Output the (X, Y) coordinate of the center of the cell containing the given text.  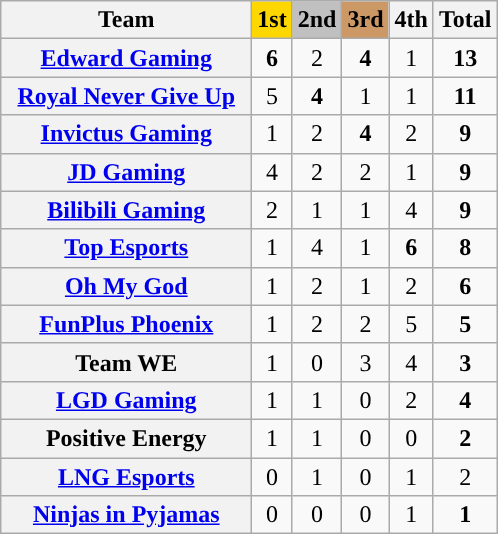
Oh My God (126, 286)
FunPlus Phoenix (126, 324)
13 (465, 58)
Ninjas in Pyjamas (126, 515)
JD Gaming (126, 172)
Positive Energy (126, 438)
LGD Gaming (126, 400)
LNG Esports (126, 477)
Invictus Gaming (126, 134)
1st (272, 20)
Royal Never Give Up (126, 96)
2nd (317, 20)
Team (126, 20)
3rd (366, 20)
4th (411, 20)
Team WE (126, 362)
8 (465, 248)
Bilibili Gaming (126, 210)
11 (465, 96)
Edward Gaming (126, 58)
Top Esports (126, 248)
Total (465, 20)
